For the text-containing cell, return its midpoint in (X, Y) coordinate format. 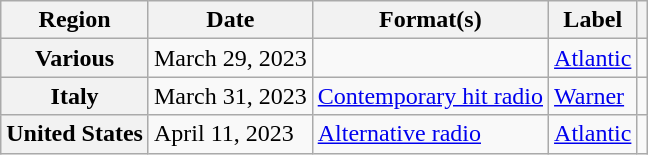
Label (593, 20)
March 29, 2023 (230, 58)
Date (230, 20)
Alternative radio (430, 134)
Warner (593, 96)
United States (75, 134)
April 11, 2023 (230, 134)
Contemporary hit radio (430, 96)
Various (75, 58)
March 31, 2023 (230, 96)
Italy (75, 96)
Region (75, 20)
Format(s) (430, 20)
